Extract the [X, Y] coordinate from the center of the cell holding the provided text.  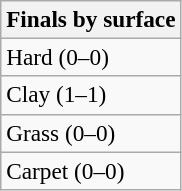
Grass (0–0) [91, 133]
Hard (0–0) [91, 57]
Clay (1–1) [91, 95]
Finals by surface [91, 19]
Carpet (0–0) [91, 170]
